Pinpoint the cell where the given text exists, returning its [x, y] midpoint coordinate. 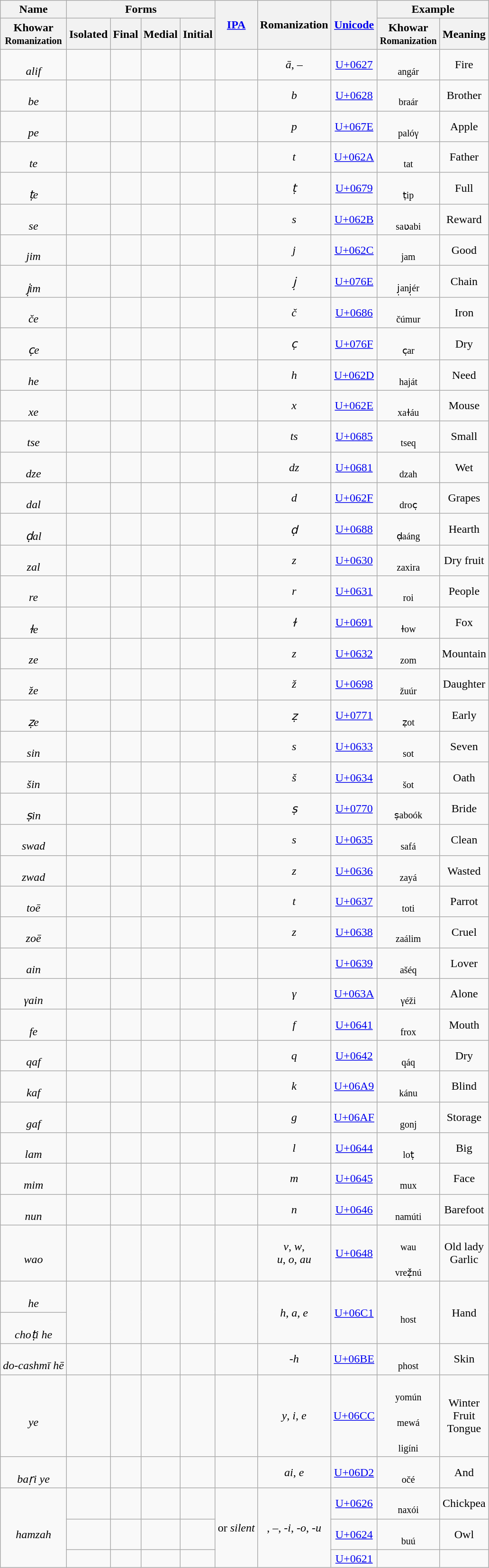
Big [464, 1148]
Meaning [464, 34]
ḍaáng [408, 529]
Oath [464, 778]
c̣ar [408, 344]
sot [408, 746]
droc̣ [408, 498]
p [294, 126]
l [294, 1148]
angár [408, 64]
Medial [160, 34]
Storage [464, 1117]
U+0621 [354, 1559]
U+06D2 [354, 1473]
zom [408, 654]
wao [34, 1253]
Clean [464, 840]
ṭip [408, 188]
Barefoot [464, 1210]
U+0642 [354, 1055]
hamzah [34, 1528]
gonj [408, 1117]
loṭ [408, 1148]
Isolated [88, 34]
v, w, u, o, au [294, 1253]
jim [34, 250]
zaálim [408, 932]
Romanization [294, 25]
Unicode [354, 25]
k [294, 1086]
j̣anj̣ér [408, 281]
čúmur [408, 313]
U+0637 [354, 902]
g [294, 1117]
že [34, 685]
U+06C1 [354, 1313]
baṛi ye [34, 1473]
m [294, 1179]
And [464, 1473]
swad [34, 840]
U+06CC [354, 1415]
ye [34, 1415]
yomún mewá ligíni [408, 1415]
zayá [408, 870]
f [294, 1025]
buú [408, 1534]
dal [34, 498]
ts [294, 437]
U+063A [354, 994]
Need [464, 375]
ain [34, 963]
U+0685 [354, 437]
Fire [464, 64]
U+0686 [354, 313]
tat [408, 157]
U+0624 [354, 1534]
U+076E [354, 281]
h [294, 375]
jam [408, 250]
U+0646 [354, 1210]
h, a, e [294, 1313]
tseq [408, 437]
Owl [464, 1534]
pe [34, 126]
dze [34, 467]
j̣im [34, 281]
ḍal [34, 529]
ẓe [34, 716]
Full [464, 188]
Small [464, 437]
ɫ [294, 622]
ṣaboók [408, 809]
ai, e [294, 1473]
nun [34, 1210]
People [464, 591]
tse [34, 437]
Wasted [464, 870]
Old lady Garlic [464, 1253]
U+062C [354, 250]
če [34, 313]
U+0633 [354, 746]
U+0681 [354, 467]
Chickpea [464, 1503]
c̣ [294, 344]
Daughter [464, 685]
zal [34, 561]
Alone [464, 994]
ẓ [294, 716]
j [294, 250]
U+0632 [354, 654]
q [294, 1055]
Grapes [464, 498]
ḍ [294, 529]
ɫe [34, 622]
Early [464, 716]
r [294, 591]
U+062A [354, 157]
qáq [408, 1055]
š [294, 778]
, –, -i, -o, -u [294, 1528]
Parrot [464, 902]
Final [126, 34]
U+0688 [354, 529]
b [294, 96]
wau vreẓ̌nú [408, 1253]
Wet [464, 467]
gaf [34, 1117]
očé [408, 1473]
dzah [408, 467]
IPA [236, 25]
x [294, 405]
U+0628 [354, 96]
Cruel [464, 932]
choṭi he [34, 1328]
xaɫáu [408, 405]
do-cashmī hē [34, 1359]
Name [34, 9]
U+0645 [354, 1179]
d [294, 498]
frox [408, 1025]
se [34, 220]
Example [433, 9]
ze [34, 654]
U+0631 [354, 591]
Blind [464, 1086]
U+0771 [354, 716]
haját [408, 375]
U+062E [354, 405]
te [34, 157]
dz [294, 467]
U+0635 [354, 840]
Bride [464, 809]
-h [294, 1359]
toē [34, 902]
re [34, 591]
Hand [464, 1313]
namúti [408, 1210]
c̣e [34, 344]
γéži [408, 994]
Chain [464, 281]
U+0698 [354, 685]
ṭ [294, 188]
y, i, e [294, 1415]
Mountain [464, 654]
ṣin [34, 809]
U+06BE [354, 1359]
šin [34, 778]
Face [464, 1179]
phost [408, 1359]
Apple [464, 126]
Fox [464, 622]
host [408, 1313]
n [294, 1210]
U+0627 [354, 64]
Initial [198, 34]
žuúr [408, 685]
roi [408, 591]
U+0634 [354, 778]
safá [408, 840]
ā, – [294, 64]
toti [408, 902]
U+062D [354, 375]
U+0630 [354, 561]
Good [464, 250]
Father [464, 157]
alif [34, 64]
Skin [464, 1359]
Hearth [464, 529]
zaxira [408, 561]
U+067E [354, 126]
U+0691 [354, 622]
U+076F [354, 344]
Seven [464, 746]
palóγ [408, 126]
ẓot [408, 716]
fe [34, 1025]
U+06A9 [354, 1086]
U+0648 [354, 1253]
kaf [34, 1086]
ɫow [408, 622]
naxói [408, 1503]
mux [408, 1179]
lam [34, 1148]
U+0636 [354, 870]
Mouse [464, 405]
U+0639 [354, 963]
U+0770 [354, 809]
ž [294, 685]
ašéq [408, 963]
Reward [464, 220]
Mouth [464, 1025]
U+062F [354, 498]
Brother [464, 96]
kánu [408, 1086]
Iron [464, 313]
xe [34, 405]
U+0641 [354, 1025]
braár [408, 96]
Lover [464, 963]
or silent [236, 1528]
qaf [34, 1055]
Winter Fruit Tongue [464, 1415]
U+0626 [354, 1503]
U+062B [354, 220]
zwad [34, 870]
mim [34, 1179]
ṣ [294, 809]
ṭe [34, 188]
j̣ [294, 281]
saʋabi [408, 220]
γain [34, 994]
č [294, 313]
be [34, 96]
zoē [34, 932]
U+0638 [354, 932]
γ [294, 994]
šot [408, 778]
Forms [141, 9]
sin [34, 746]
U+0644 [354, 1148]
Dry fruit [464, 561]
U+0679 [354, 188]
U+06AF [354, 1117]
